Output the (X, Y) coordinate of the center of the cell containing the given text.  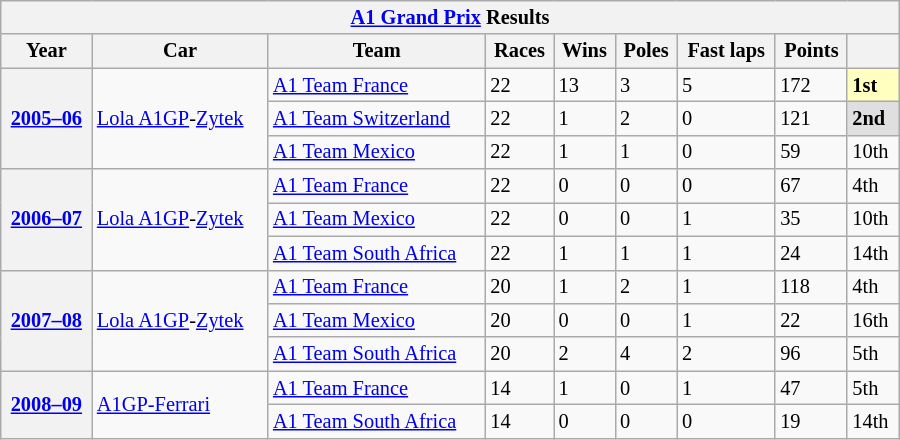
A1 Grand Prix Results (450, 17)
5 (726, 85)
121 (811, 118)
Points (811, 51)
16th (873, 320)
Wins (585, 51)
Year (46, 51)
35 (811, 219)
2008–09 (46, 404)
Fast laps (726, 51)
24 (811, 253)
2007–08 (46, 320)
A1 Team Switzerland (376, 118)
Races (519, 51)
172 (811, 85)
1st (873, 85)
4 (646, 354)
118 (811, 287)
2006–07 (46, 220)
2005–06 (46, 118)
59 (811, 152)
96 (811, 354)
Car (180, 51)
Poles (646, 51)
19 (811, 421)
47 (811, 388)
A1GP-Ferrari (180, 404)
67 (811, 186)
2nd (873, 118)
3 (646, 85)
13 (585, 85)
Team (376, 51)
